Pinpoint the cell where the given text exists, returning its [X, Y] midpoint coordinate. 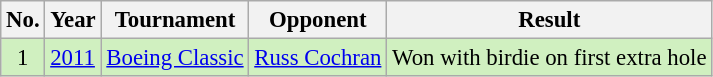
1 [23, 58]
Russ Cochran [318, 58]
Result [550, 20]
2011 [73, 58]
Won with birdie on first extra hole [550, 58]
No. [23, 20]
Tournament [175, 20]
Boeing Classic [175, 58]
Year [73, 20]
Opponent [318, 20]
